For the text-containing cell, return its midpoint in [X, Y] coordinate format. 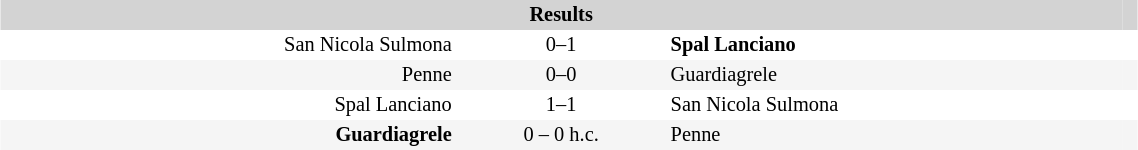
0–1 [562, 45]
1–1 [562, 105]
0–0 [562, 75]
0 – 0 h.c. [562, 135]
Results [562, 15]
